Output the [x, y] coordinate of the center of the cell containing the given text.  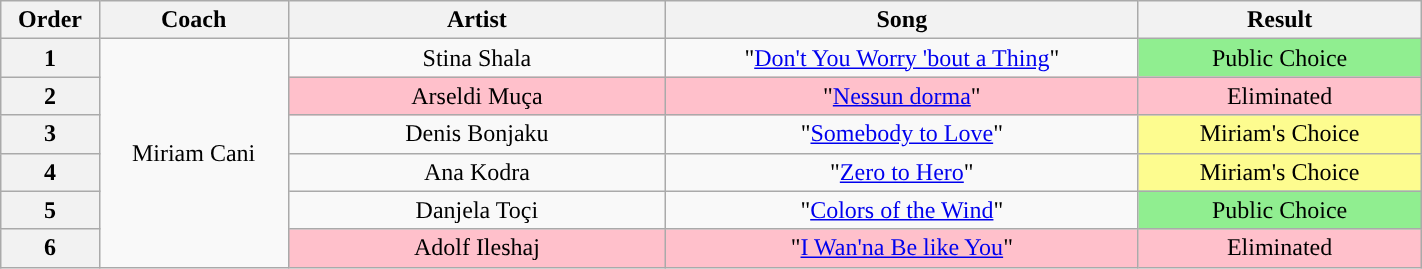
Ana Kodra [477, 172]
Coach [194, 20]
Artist [477, 20]
"Colors of the Wind" [902, 210]
Result [1280, 20]
"Nessun dorma" [902, 96]
Order [50, 20]
Miriam Cani [194, 153]
"Somebody to Love" [902, 134]
Denis Bonjaku [477, 134]
Stina Shala [477, 58]
2 [50, 96]
Song [902, 20]
Danjela Toçi [477, 210]
Adolf Ileshaj [477, 248]
"Don't You Worry 'bout a Thing" [902, 58]
4 [50, 172]
"I Wan'na Be like You" [902, 248]
1 [50, 58]
Arseldi Muça [477, 96]
6 [50, 248]
5 [50, 210]
3 [50, 134]
"Zero to Hero" [902, 172]
